Detect which cell encompasses the target text, then output its (x, y) center coordinate. 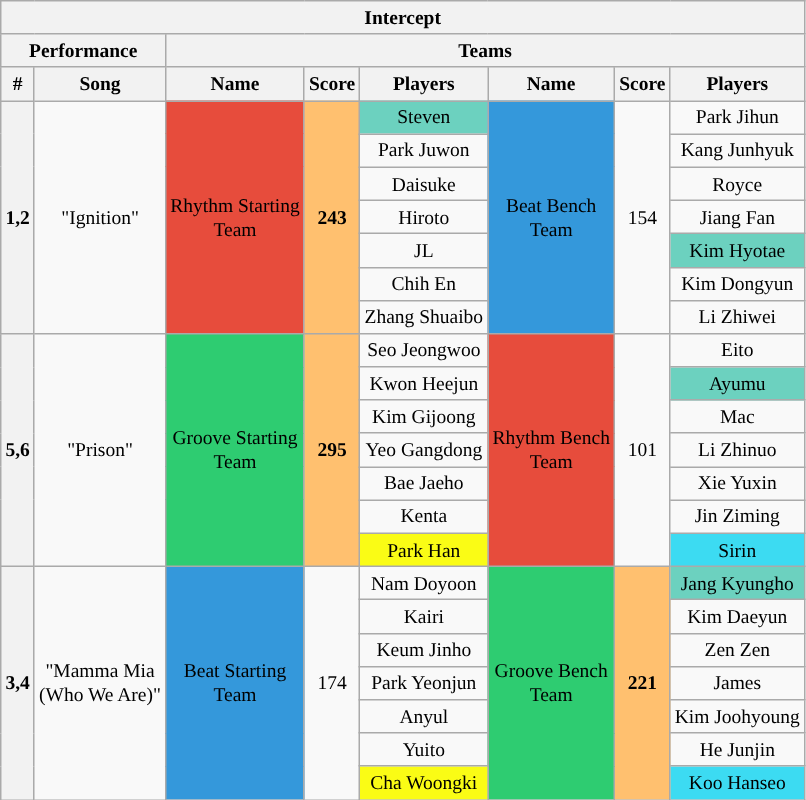
Seo Jeongwoo (424, 350)
Sirin (737, 550)
Beat BenchTeam (552, 218)
Kairi (424, 616)
Kwon Heejun (424, 384)
Anyul (424, 716)
Kang Junhyuk (737, 150)
Nam Doyoon (424, 584)
Performance (84, 50)
"Mamma Mia (Who We Are)" (100, 684)
Zhang Shuaibo (424, 316)
Kenta (424, 516)
Chih En (424, 284)
Mac (737, 416)
1,2 (18, 218)
Groove StartingTeam (236, 450)
Intercept (403, 18)
Cha Woongki (424, 782)
# (18, 84)
James (737, 682)
Eito (737, 350)
Park Han (424, 550)
5,6 (18, 450)
Yuito (424, 750)
Li Zhinuo (737, 450)
Ayumu (737, 384)
154 (643, 218)
Bae Jaeho (424, 484)
Jang Kyungho (737, 584)
295 (332, 450)
243 (332, 218)
Kim Dongyun (737, 284)
Beat StartingTeam (236, 684)
Rhythm Bench Team (552, 450)
Koo Hanseo (737, 782)
JL (424, 250)
Park Juwon (424, 150)
"Ignition" (100, 218)
Groove BenchTeam (552, 684)
Yeo Gangdong (424, 450)
Kim Daeyun (737, 616)
Daisuke (424, 184)
174 (332, 684)
Teams (486, 50)
He Junjin (737, 750)
3,4 (18, 684)
Jiang Fan (737, 216)
221 (643, 684)
101 (643, 450)
Kim Joohyoung (737, 716)
Jin Ziming (737, 516)
Rhythm StartingTeam (236, 218)
Kim Hyotae (737, 250)
Zen Zen (737, 650)
Song (100, 84)
Xie Yuxin (737, 484)
Hiroto (424, 216)
Li Zhiwei (737, 316)
Kim Gijoong (424, 416)
Keum Jinho (424, 650)
Steven (424, 118)
Royce (737, 184)
"Prison" (100, 450)
Park Yeonjun (424, 682)
Park Jihun (737, 118)
